Search for the cell housing the specified text and yield its [X, Y] center coordinate. 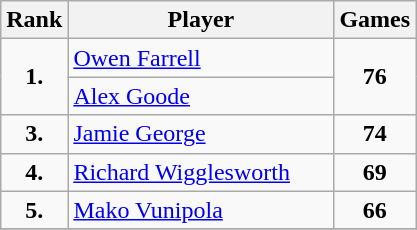
76 [375, 77]
5. [34, 210]
Richard Wigglesworth [201, 172]
Owen Farrell [201, 58]
Player [201, 20]
Rank [34, 20]
66 [375, 210]
69 [375, 172]
74 [375, 134]
1. [34, 77]
Alex Goode [201, 96]
4. [34, 172]
3. [34, 134]
Games [375, 20]
Mako Vunipola [201, 210]
Jamie George [201, 134]
